Search for the cell housing the specified text and yield its (X, Y) center coordinate. 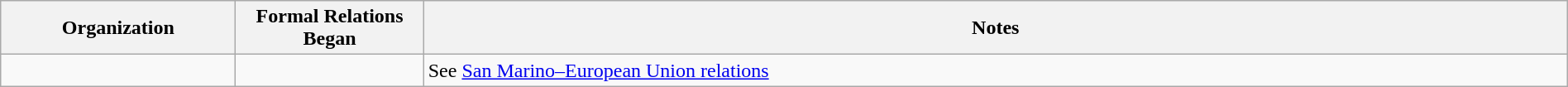
Organization (118, 28)
See San Marino–European Union relations (996, 70)
Formal Relations Began (329, 28)
Notes (996, 28)
